Provide the [X, Y] coordinate of the cell's center where the given text is located.  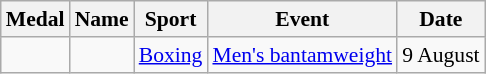
Men's bantamweight [302, 55]
Sport [171, 19]
Name [102, 19]
9 August [440, 55]
Event [302, 19]
Medal [36, 19]
Date [440, 19]
Boxing [171, 55]
